Search for the cell housing the specified text and yield its [X, Y] center coordinate. 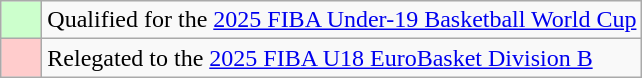
Qualified for the 2025 FIBA Under-19 Basketball World Cup [342, 20]
Relegated to the 2025 FIBA U18 EuroBasket Division B [342, 58]
